For the text-containing cell, return its midpoint in (X, Y) coordinate format. 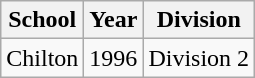
1996 (114, 58)
Chilton (42, 58)
Year (114, 20)
Division (199, 20)
School (42, 20)
Division 2 (199, 58)
